Detect which cell encompasses the target text, then output its [x, y] center coordinate. 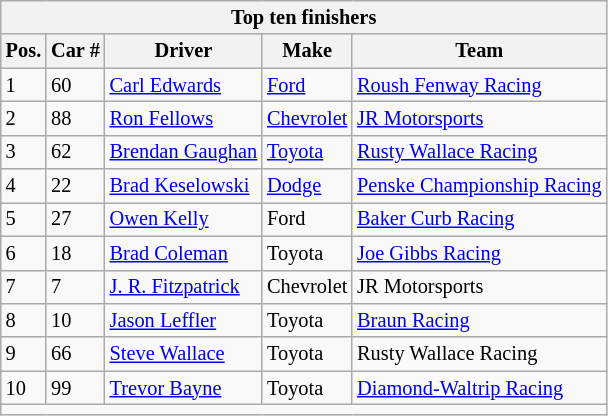
88 [76, 118]
27 [76, 219]
6 [24, 253]
Pos. [24, 51]
60 [76, 85]
Ron Fellows [184, 118]
Owen Kelly [184, 219]
8 [24, 320]
Team [479, 51]
2 [24, 118]
18 [76, 253]
3 [24, 152]
Jason Leffler [184, 320]
Dodge [307, 186]
66 [76, 354]
Brad Coleman [184, 253]
Joe Gibbs Racing [479, 253]
99 [76, 388]
Carl Edwards [184, 85]
Steve Wallace [184, 354]
Driver [184, 51]
1 [24, 85]
Make [307, 51]
4 [24, 186]
Brendan Gaughan [184, 152]
22 [76, 186]
Braun Racing [479, 320]
Baker Curb Racing [479, 219]
Diamond-Waltrip Racing [479, 388]
Roush Fenway Racing [479, 85]
Top ten finishers [304, 17]
5 [24, 219]
62 [76, 152]
Brad Keselowski [184, 186]
Penske Championship Racing [479, 186]
J. R. Fitzpatrick [184, 287]
Trevor Bayne [184, 388]
9 [24, 354]
Car # [76, 51]
